Scan for the cell matching the given text and deliver its [x, y] coordinate at center. 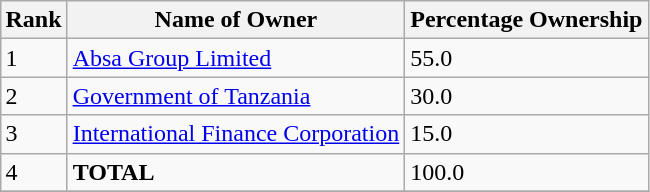
Government of Tanzania [236, 96]
Absa Group Limited [236, 58]
15.0 [526, 134]
Percentage Ownership [526, 20]
2 [34, 96]
100.0 [526, 172]
International Finance Corporation [236, 134]
30.0 [526, 96]
TOTAL [236, 172]
4 [34, 172]
Rank [34, 20]
Name of Owner [236, 20]
55.0 [526, 58]
3 [34, 134]
1 [34, 58]
